Scan for the cell matching the given text and deliver its (x, y) coordinate at center. 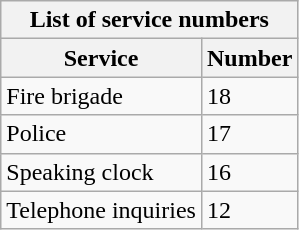
12 (249, 210)
Police (102, 134)
Telephone inquiries (102, 210)
17 (249, 134)
Fire brigade (102, 96)
Service (102, 58)
18 (249, 96)
List of service numbers (150, 20)
Number (249, 58)
Speaking clock (102, 172)
16 (249, 172)
